Return [x, y] of the center of cell containing provided text 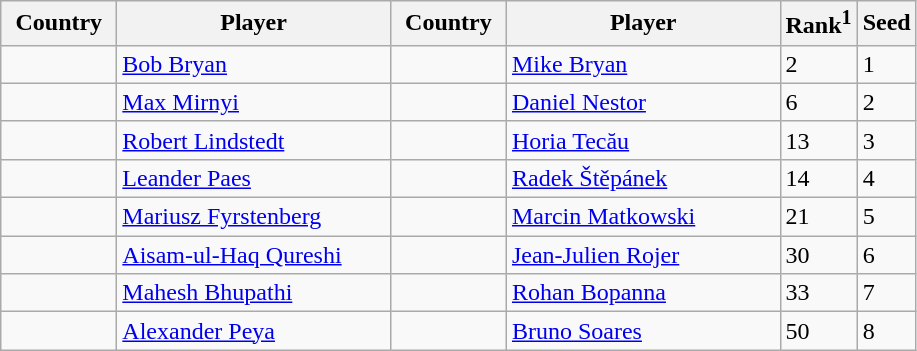
1 [886, 64]
7 [886, 293]
Seed [886, 24]
Daniel Nestor [643, 102]
4 [886, 178]
14 [818, 178]
Mariusz Fyrstenberg [254, 217]
5 [886, 217]
13 [818, 140]
Mahesh Bhupathi [254, 293]
Rank1 [818, 24]
Robert Lindstedt [254, 140]
8 [886, 331]
Aisam-ul-Haq Qureshi [254, 255]
Marcin Matkowski [643, 217]
Horia Tecău [643, 140]
Max Mirnyi [254, 102]
Rohan Bopanna [643, 293]
Leander Paes [254, 178]
21 [818, 217]
Jean-Julien Rojer [643, 255]
33 [818, 293]
Mike Bryan [643, 64]
Bruno Soares [643, 331]
Bob Bryan [254, 64]
3 [886, 140]
50 [818, 331]
Alexander Peya [254, 331]
Radek Štěpánek [643, 178]
30 [818, 255]
